Find where the given text appears and provide that cell's center as [x, y] coordinate. 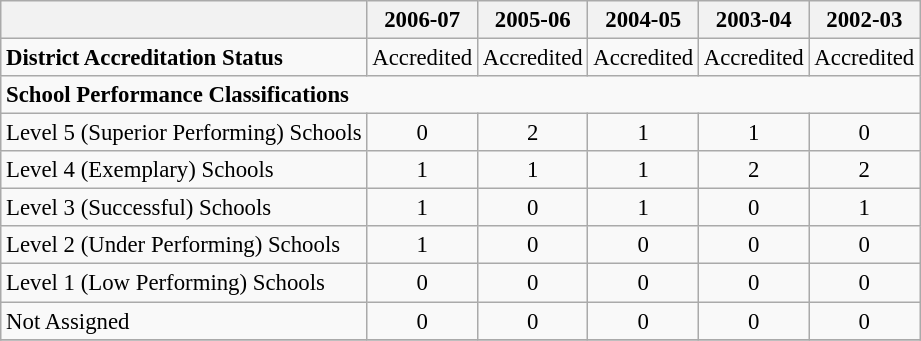
Not Assigned [184, 321]
Level 3 (Successful) Schools [184, 208]
School Performance Classifications [460, 95]
Level 5 (Superior Performing) Schools [184, 133]
2003-04 [754, 20]
2005-06 [532, 20]
District Accreditation Status [184, 58]
Level 4 (Exemplary) Schools [184, 170]
2004-05 [644, 20]
Level 2 (Under Performing) Schools [184, 245]
Level 1 (Low Performing) Schools [184, 283]
2002-03 [864, 20]
2006-07 [422, 20]
